Scan for the cell matching the given text and deliver its (X, Y) coordinate at center. 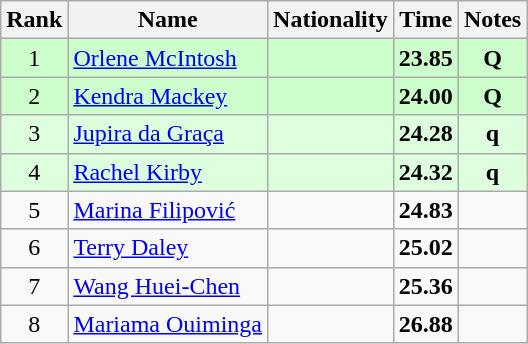
25.36 (426, 286)
26.88 (426, 324)
3 (34, 134)
Time (426, 20)
4 (34, 172)
24.28 (426, 134)
Notes (492, 20)
23.85 (426, 58)
24.32 (426, 172)
Name (168, 20)
24.83 (426, 210)
Jupira da Graça (168, 134)
Mariama Ouiminga (168, 324)
Terry Daley (168, 248)
6 (34, 248)
25.02 (426, 248)
Orlene McIntosh (168, 58)
2 (34, 96)
Rachel Kirby (168, 172)
Kendra Mackey (168, 96)
8 (34, 324)
Wang Huei-Chen (168, 286)
Nationality (331, 20)
1 (34, 58)
5 (34, 210)
Marina Filipović (168, 210)
24.00 (426, 96)
Rank (34, 20)
7 (34, 286)
